Return the (X, Y) coordinate for the center point of the cell that contains the specified text.  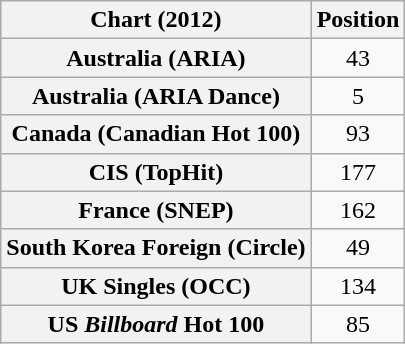
South Korea Foreign (Circle) (156, 248)
49 (358, 248)
177 (358, 172)
France (SNEP) (156, 210)
Position (358, 20)
CIS (TopHit) (156, 172)
134 (358, 286)
UK Singles (OCC) (156, 286)
43 (358, 58)
162 (358, 210)
Australia (ARIA) (156, 58)
Australia (ARIA Dance) (156, 96)
85 (358, 324)
US Billboard Hot 100 (156, 324)
93 (358, 134)
5 (358, 96)
Chart (2012) (156, 20)
Canada (Canadian Hot 100) (156, 134)
